Detect which cell encompasses the target text, then output its (x, y) center coordinate. 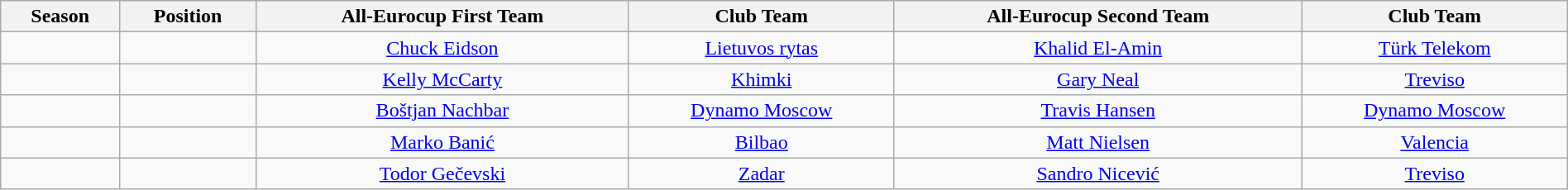
Khimki (761, 79)
Chuck Eidson (443, 48)
All-Eurocup First Team (443, 17)
Zadar (761, 173)
All-Eurocup Second Team (1098, 17)
Sandro Nicević (1098, 173)
Boštjan Nachbar (443, 111)
Bilbao (761, 142)
Gary Neal (1098, 79)
Matt Nielsen (1098, 142)
Travis Hansen (1098, 111)
Kelly McCarty (443, 79)
Todor Gečevski (443, 173)
Türk Telekom (1434, 48)
Lietuvos rytas (761, 48)
Season (60, 17)
Khalid El-Amin (1098, 48)
Valencia (1434, 142)
Position (189, 17)
Marko Banić (443, 142)
